Find where the given text appears and provide that cell's center as (x, y) coordinate. 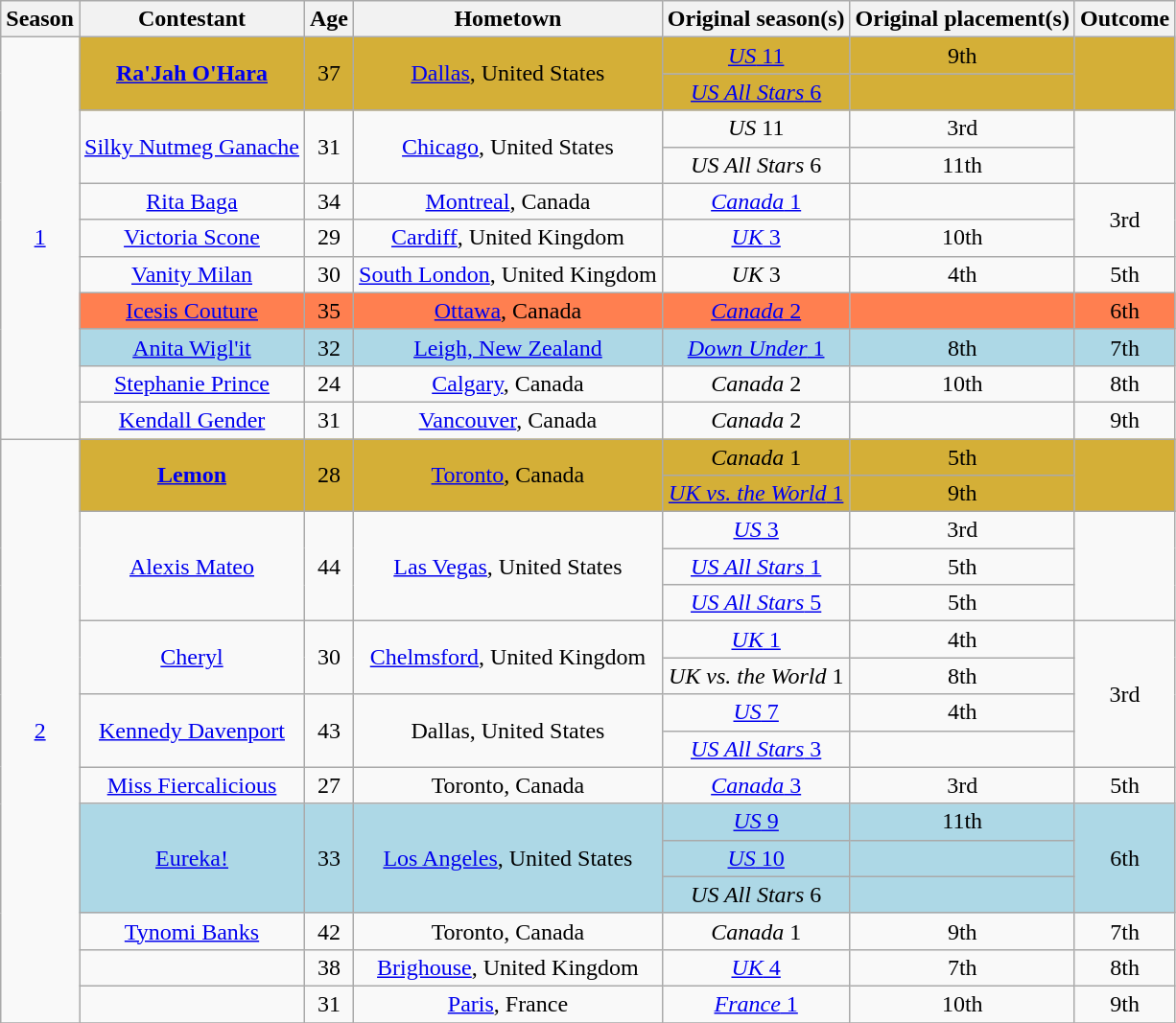
Leigh, New Zealand (508, 347)
France 1 (756, 1004)
Vancouver, Canada (508, 420)
US All Stars 1 (756, 567)
2 (40, 731)
Hometown (508, 19)
Las Vegas, United States (508, 567)
Kendall Gender (192, 420)
Kennedy Davenport (192, 731)
28 (330, 476)
Original placement(s) (962, 19)
Age (330, 19)
Vanity Milan (192, 274)
35 (330, 311)
Eureka! (192, 858)
Icesis Couture (192, 311)
South London, United Kingdom (508, 274)
Paris, France (508, 1004)
US 7 (756, 712)
US 3 (756, 530)
Lemon (192, 476)
Original season(s) (756, 19)
Los Angeles, United States (508, 858)
37 (330, 74)
Canada 3 (756, 785)
32 (330, 347)
Season (40, 19)
US 9 (756, 822)
Calgary, Canada (508, 384)
Alexis Mateo (192, 567)
UK 4 (756, 967)
Victoria Scone (192, 238)
Down Under 1 (756, 347)
Stephanie Prince (192, 384)
Miss Fiercalicious (192, 785)
Tynomi Banks (192, 931)
Outcome (1124, 19)
Rita Baga (192, 201)
Silky Nutmeg Ganache (192, 147)
UK 1 (756, 639)
44 (330, 567)
Ottawa, Canada (508, 311)
29 (330, 238)
Chelmsford, United Kingdom (508, 658)
24 (330, 384)
Brighouse, United Kingdom (508, 967)
Cardiff, United Kingdom (508, 238)
1 (40, 238)
34 (330, 201)
US 10 (756, 858)
Ra'Jah O'Hara (192, 74)
42 (330, 931)
Contestant (192, 19)
33 (330, 858)
Montreal, Canada (508, 201)
43 (330, 731)
US All Stars 5 (756, 603)
US All Stars 3 (756, 749)
38 (330, 967)
27 (330, 785)
Cheryl (192, 658)
Anita Wigl'it (192, 347)
Chicago, United States (508, 147)
